Pinpoint the cell where the given text exists, returning its [X, Y] midpoint coordinate. 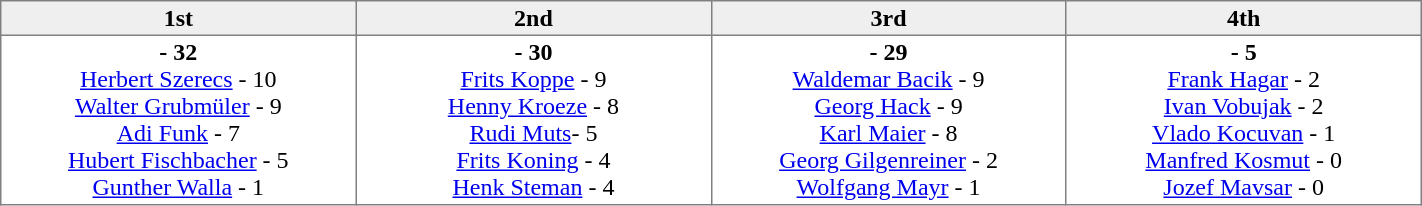
2nd [534, 18]
- 30Frits Koppe - 9Henny Kroeze - 8Rudi Muts- 5Frits Koning - 4Henk Steman - 4 [534, 120]
3rd [888, 18]
4th [1244, 18]
- 5Frank Hagar - 2Ivan Vobujak - 2Vlado Kocuvan - 1Manfred Kosmut - 0Jozef Mavsar - 0 [1244, 120]
- 29Waldemar Bacik - 9Georg Hack - 9Karl Maier - 8Georg Gilgenreiner - 2Wolfgang Mayr - 1 [888, 120]
1st [178, 18]
- 32Herbert Szerecs - 10Walter Grubmüler - 9Adi Funk - 7Hubert Fischbacher - 5Gunther Walla - 1 [178, 120]
